Return the [X, Y] coordinate for the center point of the cell that contains the specified text.  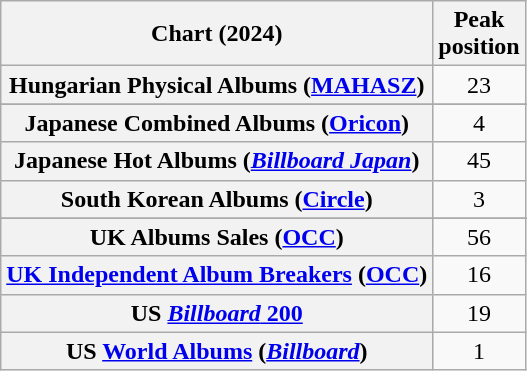
19 [479, 313]
3 [479, 199]
Chart (2024) [217, 34]
23 [479, 85]
US World Albums (Billboard) [217, 351]
Japanese Combined Albums (Oricon) [217, 123]
45 [479, 161]
South Korean Albums (Circle) [217, 199]
Hungarian Physical Albums (MAHASZ) [217, 85]
US Billboard 200 [217, 313]
4 [479, 123]
56 [479, 237]
16 [479, 275]
1 [479, 351]
Peakposition [479, 34]
Japanese Hot Albums (Billboard Japan) [217, 161]
UK Albums Sales (OCC) [217, 237]
UK Independent Album Breakers (OCC) [217, 275]
